Identify which cell holds the provided text, then report its (X, Y) central coordinate. 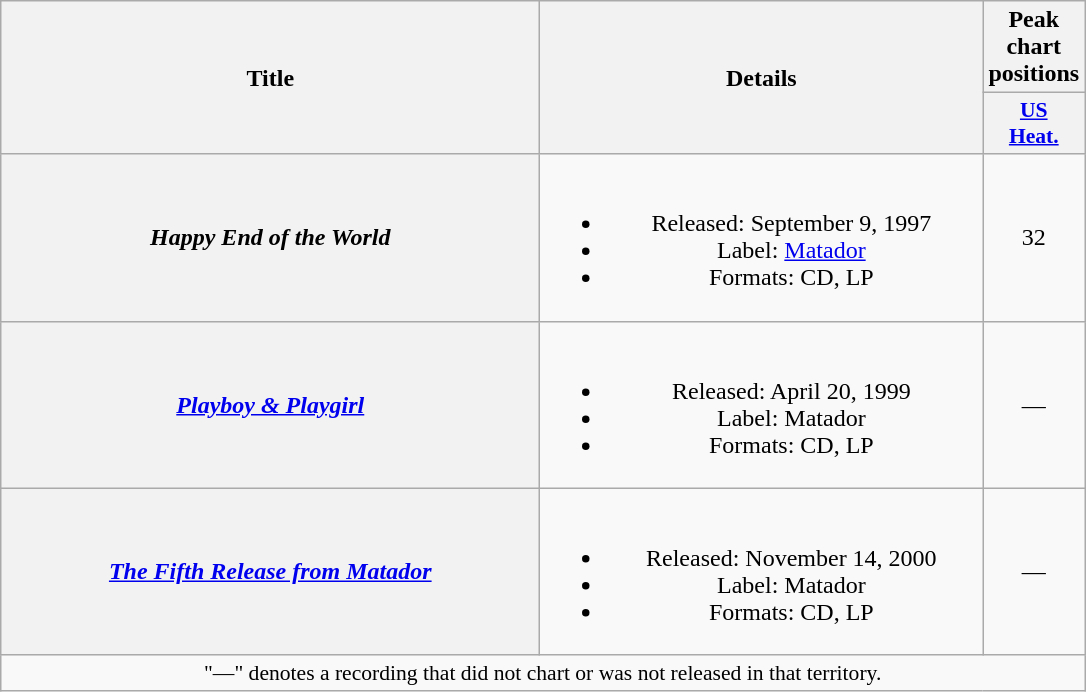
Title (270, 78)
Released: September 9, 1997Label: MatadorFormats: CD, LP (762, 238)
Playboy & Playgirl (270, 404)
32 (1034, 238)
USHeat. (1034, 124)
Peak chart positions (1034, 47)
Happy End of the World (270, 238)
Released: April 20, 1999Label: MatadorFormats: CD, LP (762, 404)
Details (762, 78)
Released: November 14, 2000Label: MatadorFormats: CD, LP (762, 572)
The Fifth Release from Matador (270, 572)
"—" denotes a recording that did not chart or was not released in that territory. (543, 673)
